From the cell containing the given text, extract its center point as [X, Y] coordinate. 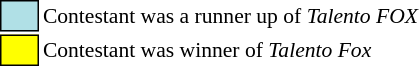
Contestant was winner of Talento Fox [230, 50]
Contestant was a runner up of Talento FOX [230, 16]
